Find where the given text appears and provide that cell's center as (X, Y) coordinate. 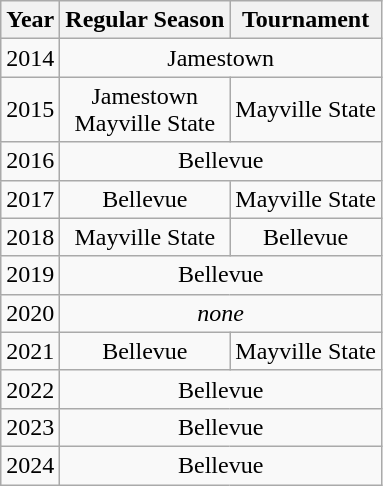
2022 (30, 389)
2021 (30, 351)
none (221, 313)
Tournament (306, 20)
Year (30, 20)
2023 (30, 427)
Regular Season (145, 20)
2020 (30, 313)
2019 (30, 275)
Jamestown (221, 58)
2015 (30, 110)
2017 (30, 199)
2018 (30, 237)
2016 (30, 161)
JamestownMayville State (145, 110)
2024 (30, 465)
2014 (30, 58)
